Pinpoint the cell where the given text exists, returning its (X, Y) midpoint coordinate. 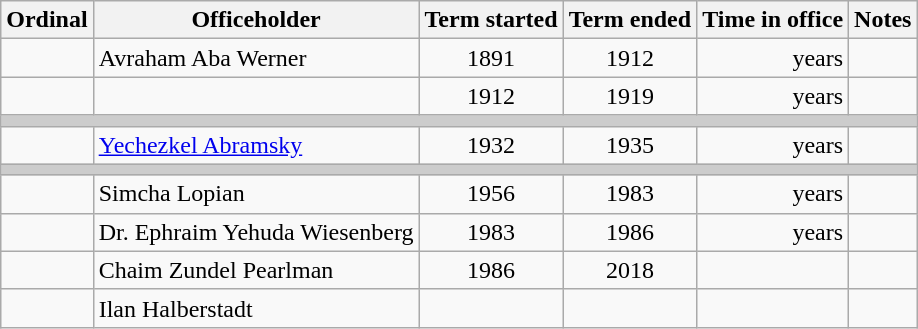
Simcha Lopian (256, 194)
Term started (491, 20)
Time in office (773, 20)
1956 (491, 194)
1919 (630, 96)
Notes (883, 20)
1891 (491, 58)
Yechezkel Abramsky (256, 145)
Chaim Zundel Pearlman (256, 270)
Avraham Aba Werner (256, 58)
1935 (630, 145)
Ilan Halberstadt (256, 308)
Term ended (630, 20)
Officeholder (256, 20)
1932 (491, 145)
Ordinal (47, 20)
2018 (630, 270)
Dr. Ephraim Yehuda Wiesenberg (256, 232)
